Capture the cell that displays the provided text and extract its [X, Y] central coordinate. 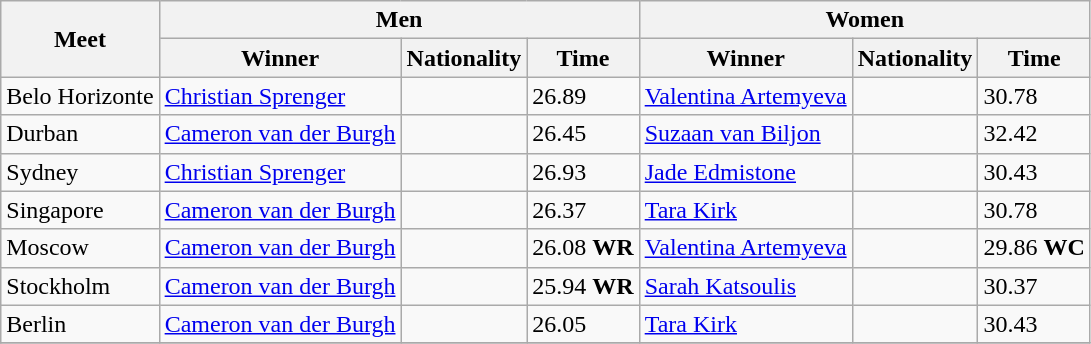
26.37 [583, 210]
Belo Horizonte [80, 96]
26.93 [583, 172]
Sydney [80, 172]
Stockholm [80, 286]
30.37 [1034, 286]
Suzaan van Biljon [746, 134]
Moscow [80, 248]
29.86 WC [1034, 248]
32.42 [1034, 134]
26.05 [583, 324]
26.08 WR [583, 248]
Durban [80, 134]
Men [399, 20]
Sarah Katsoulis [746, 286]
26.45 [583, 134]
Women [864, 20]
Meet [80, 39]
25.94 WR [583, 286]
Jade Edmistone [746, 172]
26.89 [583, 96]
Berlin [80, 324]
Singapore [80, 210]
